Pinpoint the cell where the given text exists, returning its (x, y) midpoint coordinate. 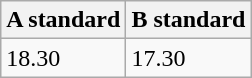
18.30 (64, 58)
B standard (188, 20)
A standard (64, 20)
17.30 (188, 58)
